Identify which cell holds the provided text, then report its (X, Y) central coordinate. 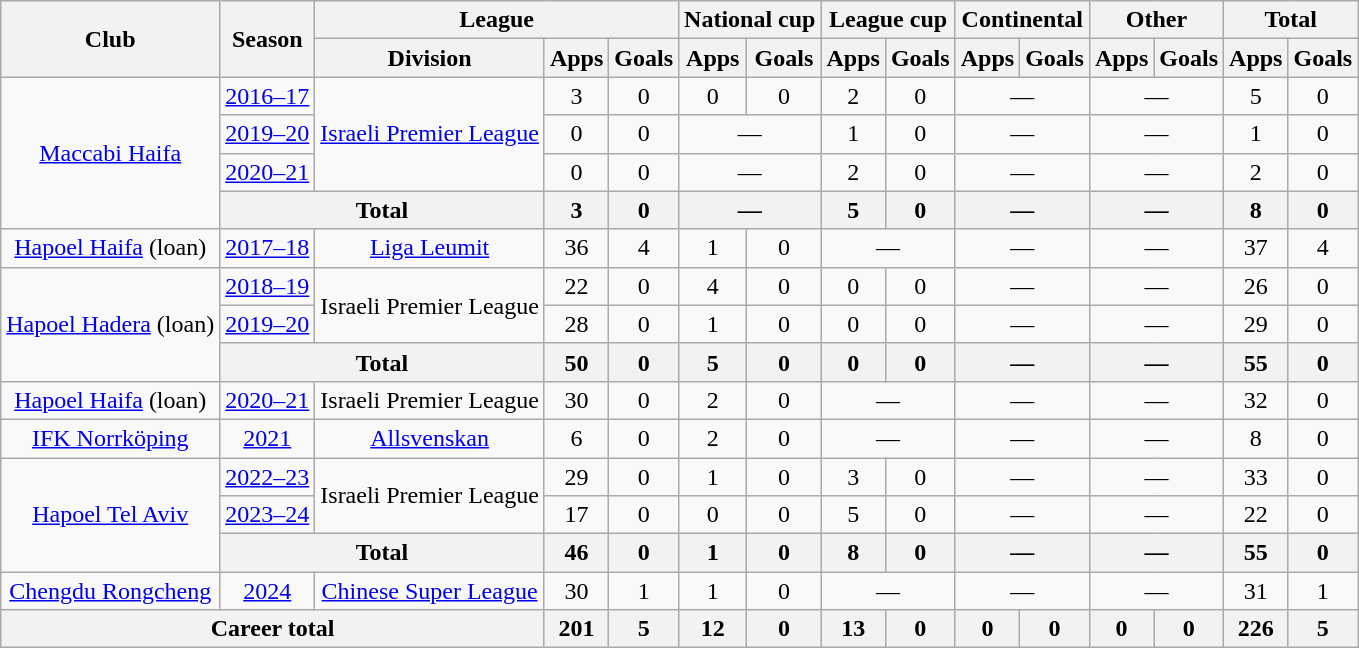
IFK Norrköping (110, 438)
Other (1156, 20)
201 (576, 629)
26 (1256, 286)
32 (1256, 400)
12 (713, 629)
Chengdu Rongcheng (110, 591)
2023–24 (268, 515)
Club (110, 39)
6 (576, 438)
League cup (888, 20)
Hapoel Tel Aviv (110, 515)
2017–18 (268, 248)
Division (430, 58)
Liga Leumit (430, 248)
Season (268, 39)
Maccabi Haifa (110, 153)
28 (576, 324)
Continental (1022, 20)
37 (1256, 248)
31 (1256, 591)
226 (1256, 629)
36 (576, 248)
2021 (268, 438)
2022–23 (268, 477)
13 (853, 629)
Chinese Super League (430, 591)
33 (1256, 477)
National cup (750, 20)
17 (576, 515)
League (497, 20)
Career total (273, 629)
2016–17 (268, 96)
2018–19 (268, 286)
Hapoel Hadera (loan) (110, 324)
50 (576, 362)
2024 (268, 591)
Allsvenskan (430, 438)
46 (576, 553)
